Search for the cell housing the specified text and yield its (X, Y) center coordinate. 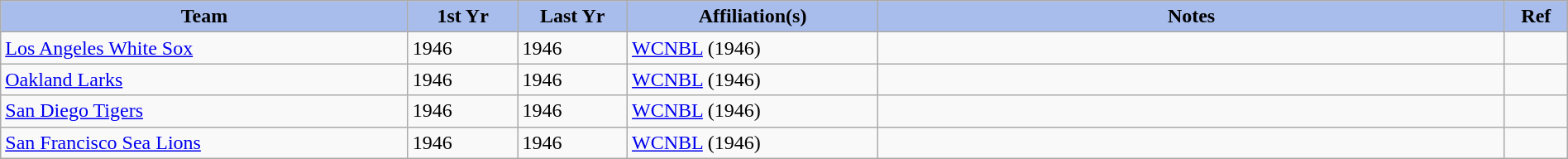
Notes (1192, 17)
Last Yr (572, 17)
Ref (1536, 17)
San Francisco Sea Lions (205, 142)
Team (205, 17)
1st Yr (463, 17)
San Diego Tigers (205, 111)
Los Angeles White Sox (205, 48)
Oakland Larks (205, 79)
Affiliation(s) (753, 17)
